Provide the [X, Y] coordinate of the cell's center where the given text is located.  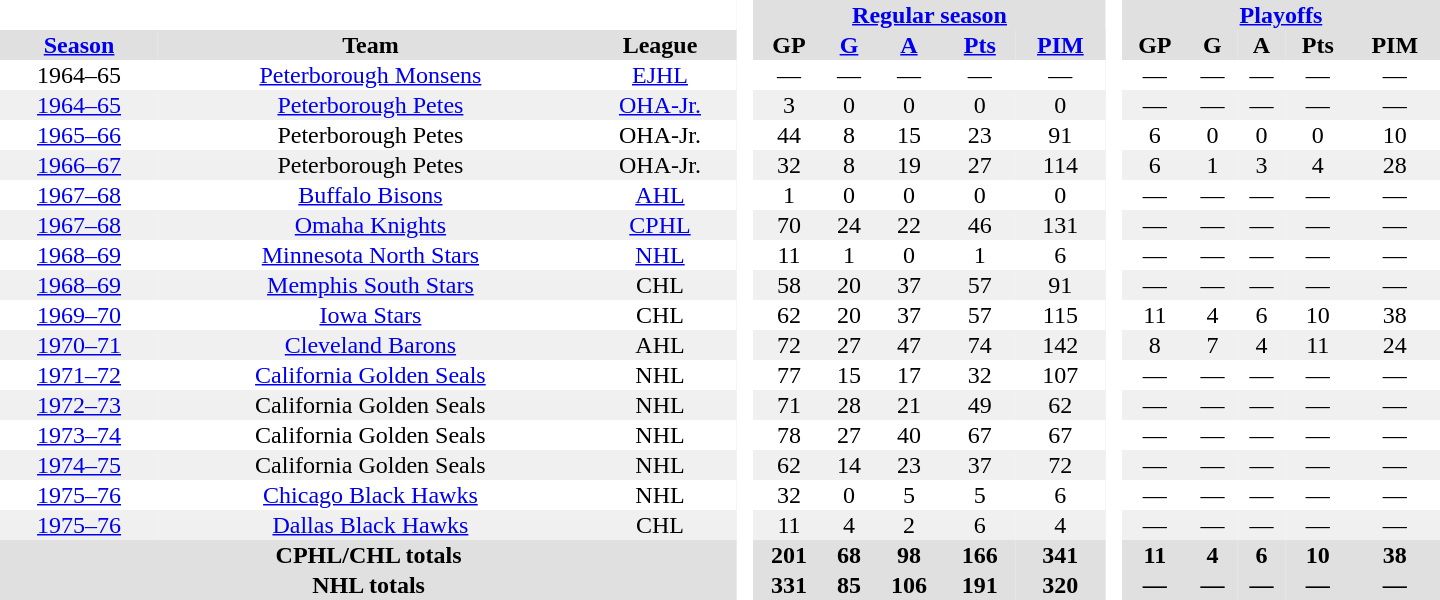
47 [908, 345]
Chicago Black Hawks [370, 495]
2 [908, 525]
58 [790, 285]
7 [1212, 345]
Cleveland Barons [370, 345]
CPHL/CHL totals [368, 555]
191 [980, 585]
49 [980, 405]
44 [790, 135]
201 [790, 555]
Dallas Black Hawks [370, 525]
Buffalo Bisons [370, 195]
107 [1060, 375]
Iowa Stars [370, 315]
21 [908, 405]
98 [908, 555]
Omaha Knights [370, 225]
40 [908, 435]
1974–75 [79, 465]
166 [980, 555]
1970–71 [79, 345]
341 [1060, 555]
106 [908, 585]
131 [1060, 225]
Team [370, 45]
1966–67 [79, 165]
Minnesota North Stars [370, 255]
46 [980, 225]
70 [790, 225]
17 [908, 375]
114 [1060, 165]
Memphis South Stars [370, 285]
77 [790, 375]
78 [790, 435]
NHL totals [368, 585]
142 [1060, 345]
19 [908, 165]
Season [79, 45]
EJHL [660, 75]
Playoffs [1281, 15]
1973–74 [79, 435]
League [660, 45]
22 [908, 225]
1971–72 [79, 375]
115 [1060, 315]
71 [790, 405]
1969–70 [79, 315]
74 [980, 345]
68 [848, 555]
Peterborough Monsens [370, 75]
14 [848, 465]
85 [848, 585]
320 [1060, 585]
CPHL [660, 225]
1972–73 [79, 405]
1965–66 [79, 135]
Regular season [930, 15]
331 [790, 585]
